Return the (x, y) coordinate for the center point of the cell that contains the specified text.  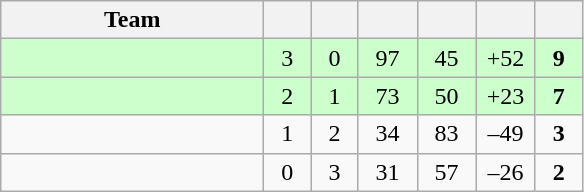
7 (558, 96)
97 (388, 58)
50 (446, 96)
+23 (506, 96)
31 (388, 172)
9 (558, 58)
Team (132, 20)
–49 (506, 134)
+52 (506, 58)
45 (446, 58)
83 (446, 134)
73 (388, 96)
–26 (506, 172)
34 (388, 134)
57 (446, 172)
